From the cell containing the given text, extract its center point as (X, Y) coordinate. 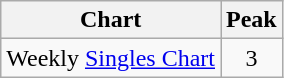
Chart (111, 20)
3 (252, 58)
Weekly Singles Chart (111, 58)
Peak (252, 20)
